For the text-containing cell, return its midpoint in (x, y) coordinate format. 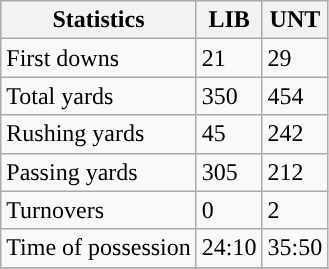
Time of possession (99, 248)
UNT (295, 20)
242 (295, 134)
Total yards (99, 96)
29 (295, 58)
45 (229, 134)
454 (295, 96)
305 (229, 172)
LIB (229, 20)
Statistics (99, 20)
350 (229, 96)
35:50 (295, 248)
Rushing yards (99, 134)
24:10 (229, 248)
Turnovers (99, 210)
0 (229, 210)
212 (295, 172)
21 (229, 58)
First downs (99, 58)
Passing yards (99, 172)
2 (295, 210)
